Extract the (x, y) coordinate from the center of the cell holding the provided text.  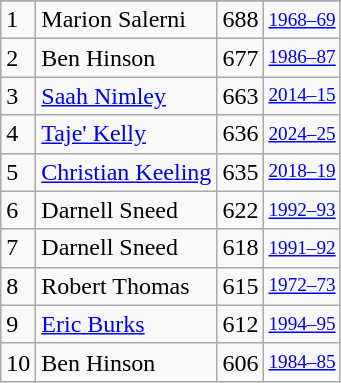
Marion Salerni (126, 20)
606 (240, 362)
4 (18, 134)
Robert Thomas (126, 286)
677 (240, 58)
8 (18, 286)
5 (18, 172)
9 (18, 324)
Eric Burks (126, 324)
1994–95 (302, 324)
615 (240, 286)
1984–85 (302, 362)
2024–25 (302, 134)
2014–15 (302, 96)
663 (240, 96)
1986–87 (302, 58)
1968–69 (302, 20)
618 (240, 248)
6 (18, 210)
622 (240, 210)
10 (18, 362)
635 (240, 172)
1991–92 (302, 248)
2018–19 (302, 172)
3 (18, 96)
1 (18, 20)
Saah Nimley (126, 96)
2 (18, 58)
688 (240, 20)
Christian Keeling (126, 172)
636 (240, 134)
612 (240, 324)
Taje' Kelly (126, 134)
1992–93 (302, 210)
1972–73 (302, 286)
7 (18, 248)
